Determine the (x, y) coordinate at the center of the cell enclosing the given text.  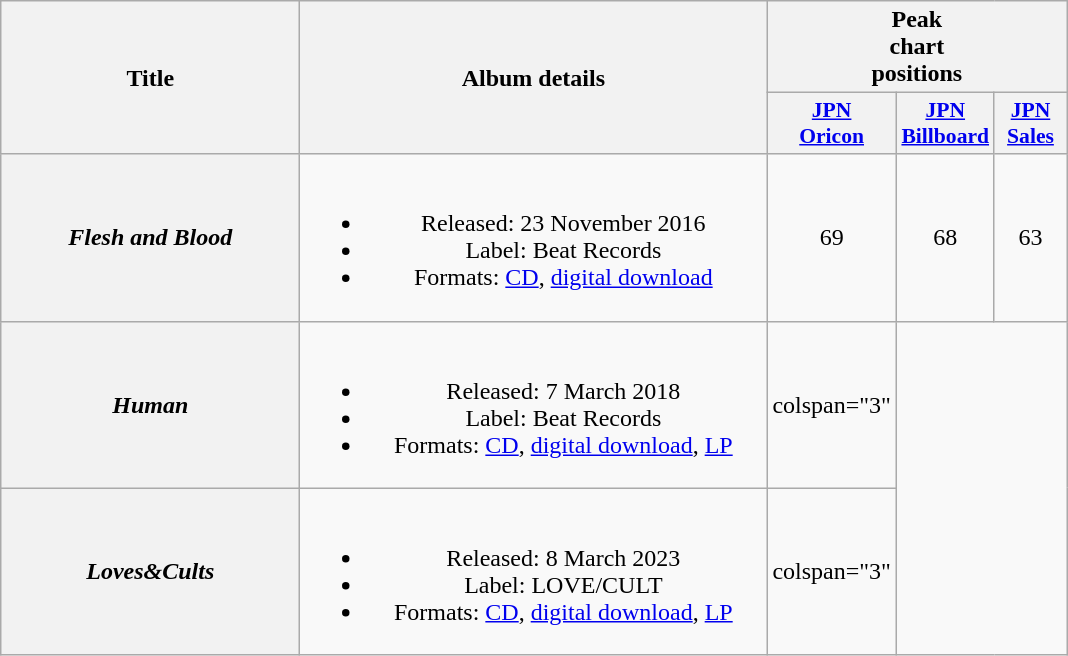
68 (945, 238)
Title (150, 78)
Album details (534, 78)
Released: 7 March 2018Label: Beat RecordsFormats: CD, digital download, LP (534, 404)
JPNBillboard (945, 124)
Peakchartpositions (917, 47)
Flesh and Blood (150, 238)
Released: 23 November 2016Label: Beat RecordsFormats: CD, digital download (534, 238)
Loves&Cults (150, 572)
Human (150, 404)
63 (1030, 238)
JPNSales (1030, 124)
69 (832, 238)
JPNOricon (832, 124)
Released: 8 March 2023Label: LOVE/CULTFormats: CD, digital download, LP (534, 572)
